Extract the (X, Y) coordinate from the center of the cell holding the provided text.  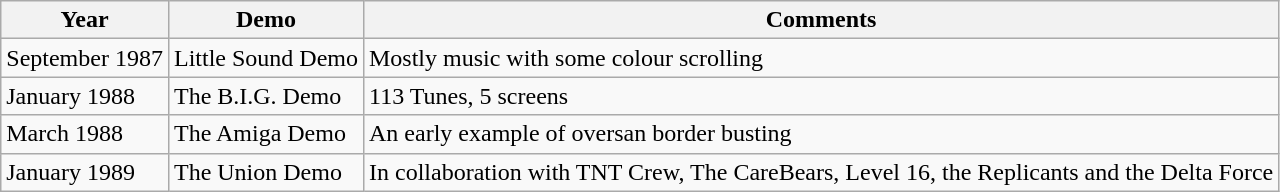
January 1988 (85, 96)
Year (85, 20)
113 Tunes, 5 screens (820, 96)
Demo (266, 20)
An early example of oversan border busting (820, 134)
The B.I.G. Demo (266, 96)
Mostly music with some colour scrolling (820, 58)
September 1987 (85, 58)
March 1988 (85, 134)
The Union Demo (266, 172)
Comments (820, 20)
January 1989 (85, 172)
In collaboration with TNT Crew, The CareBears, Level 16, the Replicants and the Delta Force (820, 172)
The Amiga Demo (266, 134)
Little Sound Demo (266, 58)
